Identify which cell holds the provided text, then report its [X, Y] central coordinate. 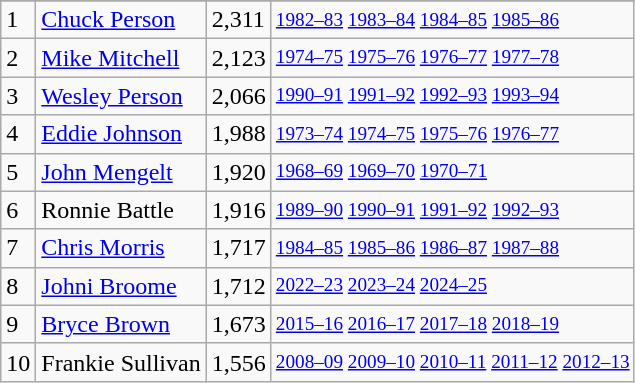
Eddie Johnson [121, 134]
4 [18, 134]
1,717 [238, 248]
9 [18, 324]
Frankie Sullivan [121, 362]
Bryce Brown [121, 324]
1,916 [238, 210]
2022–23 2023–24 2024–25 [452, 286]
5 [18, 172]
1,988 [238, 134]
1973–74 1974–75 1975–76 1976–77 [452, 134]
2008–09 2009–10 2010–11 2011–12 2012–13 [452, 362]
1,712 [238, 286]
1968–69 1969–70 1970–71 [452, 172]
Wesley Person [121, 96]
Chuck Person [121, 20]
3 [18, 96]
10 [18, 362]
2,066 [238, 96]
7 [18, 248]
1984–85 1985–86 1986–87 1987–88 [452, 248]
Ronnie Battle [121, 210]
1 [18, 20]
2 [18, 58]
1,673 [238, 324]
1,556 [238, 362]
6 [18, 210]
Mike Mitchell [121, 58]
1982–83 1983–84 1984–85 1985–86 [452, 20]
2,123 [238, 58]
Johni Broome [121, 286]
2015–16 2016–17 2017–18 2018–19 [452, 324]
1990–91 1991–92 1992–93 1993–94 [452, 96]
John Mengelt [121, 172]
1974–75 1975–76 1976–77 1977–78 [452, 58]
8 [18, 286]
1989–90 1990–91 1991–92 1992–93 [452, 210]
Chris Morris [121, 248]
2,311 [238, 20]
1,920 [238, 172]
